Identify which cell holds the provided text, then report its (x, y) central coordinate. 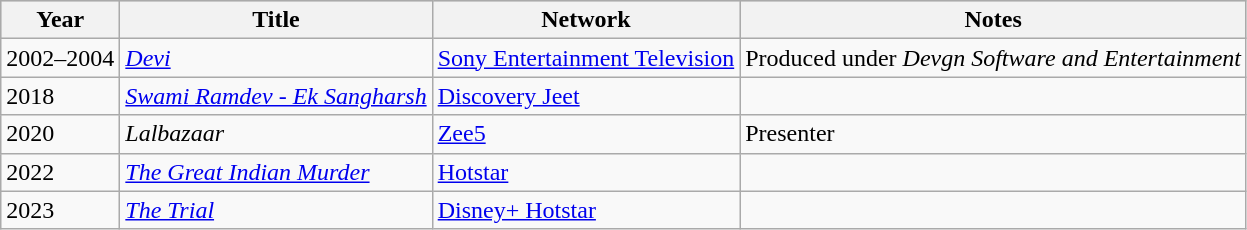
2018 (60, 96)
Devi (276, 58)
Title (276, 20)
Lalbazaar (276, 134)
Swami Ramdev - Ek Sangharsh (276, 96)
Discovery Jeet (586, 96)
Sony Entertainment Television (586, 58)
2002–2004 (60, 58)
2022 (60, 172)
Zee5 (586, 134)
Hotstar (586, 172)
Disney+ Hotstar (586, 210)
2023 (60, 210)
Network (586, 20)
Notes (994, 20)
The Great Indian Murder (276, 172)
Year (60, 20)
2020 (60, 134)
Presenter (994, 134)
Produced under Devgn Software and Entertainment (994, 58)
The Trial (276, 210)
